Find where the given text appears and provide that cell's center as [x, y] coordinate. 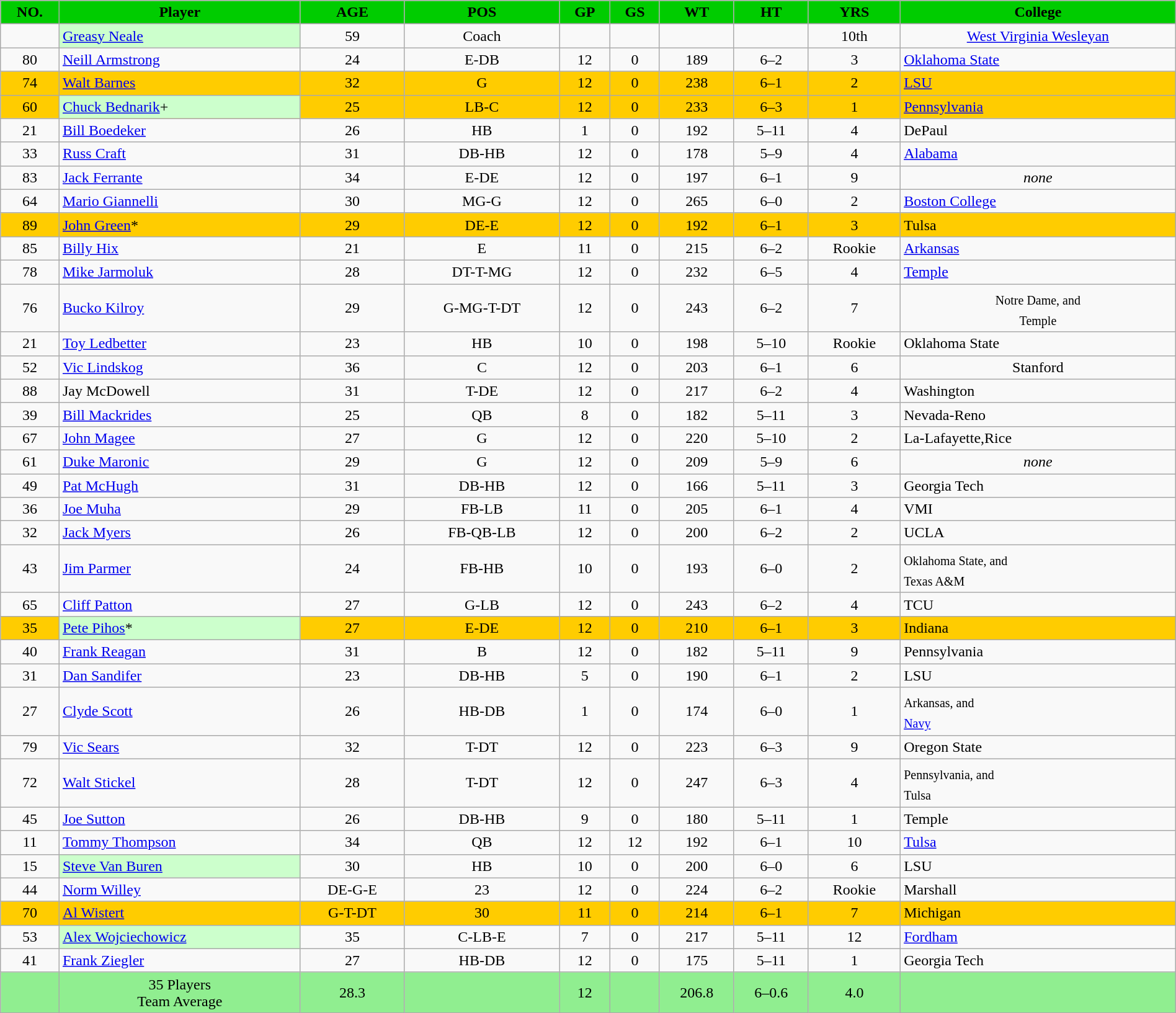
Fordham [1038, 937]
85 [30, 248]
DE-E [482, 225]
Indiana [1038, 628]
88 [30, 391]
214 [697, 913]
HT [771, 12]
Frank Ziegler [180, 960]
60 [30, 107]
265 [697, 201]
206.8 [697, 993]
Michigan [1038, 913]
Vic Sears [180, 747]
197 [697, 177]
E [482, 248]
G-LB [482, 604]
Vic Lindskog [180, 367]
10th [854, 36]
Alex Wojciechowicz [180, 937]
Neill Armstrong [180, 60]
233 [697, 107]
Nevada-Reno [1038, 414]
238 [697, 83]
Jack Myers [180, 533]
Washington [1038, 391]
49 [30, 486]
GS [635, 12]
Mike Jarmoluk [180, 272]
GP [585, 12]
FB-HB [482, 569]
Jim Parmer [180, 569]
178 [697, 154]
Clyde Scott [180, 712]
78 [30, 272]
Norm Willey [180, 890]
224 [697, 890]
35 Players Team Average [180, 993]
43 [30, 569]
Frank Reagan [180, 651]
Russ Craft [180, 154]
Notre Dame, and Temple [1038, 308]
Jay McDowell [180, 391]
39 [30, 414]
89 [30, 225]
74 [30, 83]
28.3 [352, 993]
AGE [352, 12]
67 [30, 438]
Joe Sutton [180, 819]
44 [30, 890]
83 [30, 177]
64 [30, 201]
DE-G-E [352, 890]
Duke Maronic [180, 462]
Al Wistert [180, 913]
Steve Van Buren [180, 866]
Stanford [1038, 367]
Billy Hix [180, 248]
232 [697, 272]
College [1038, 12]
247 [697, 783]
DT-T-MG [482, 272]
DePaul [1038, 130]
Bill Mackrides [180, 414]
198 [697, 344]
15 [30, 866]
209 [697, 462]
West Virginia Wesleyan [1038, 36]
45 [30, 819]
T-DE [482, 391]
6–0.6 [771, 993]
YRS [854, 12]
210 [697, 628]
Arkansas [1038, 248]
Pete Pihos* [180, 628]
C-LB-E [482, 937]
Jack Ferrante [180, 177]
205 [697, 509]
Tommy Thompson [180, 842]
Marshall [1038, 890]
61 [30, 462]
Pennsylvania, and Tulsa [1038, 783]
Player [180, 12]
C [482, 367]
41 [30, 960]
40 [30, 651]
4.0 [854, 993]
Mario Giannelli [180, 201]
LB-C [482, 107]
Toy Ledbetter [180, 344]
Cliff Patton [180, 604]
5 [585, 676]
215 [697, 248]
59 [352, 36]
8 [585, 414]
Coach [482, 36]
53 [30, 937]
70 [30, 913]
180 [697, 819]
76 [30, 308]
79 [30, 747]
220 [697, 438]
UCLA [1038, 533]
203 [697, 367]
Oregon State [1038, 747]
193 [697, 569]
La-Lafayette,Rice [1038, 438]
John Green* [180, 225]
189 [697, 60]
Boston College [1038, 201]
POS [482, 12]
Pat McHugh [180, 486]
33 [30, 154]
6–5 [771, 272]
Alabama [1038, 154]
G-T-DT [352, 913]
166 [697, 486]
Bucko Kilroy [180, 308]
72 [30, 783]
174 [697, 712]
65 [30, 604]
Walt Barnes [180, 83]
MG-G [482, 201]
Dan Sandifer [180, 676]
WT [697, 12]
52 [30, 367]
VMI [1038, 509]
G-MG-T-DT [482, 308]
Greasy Neale [180, 36]
FB-LB [482, 509]
Bill Boedeker [180, 130]
Arkansas, and Navy [1038, 712]
190 [697, 676]
E-DB [482, 60]
B [482, 651]
Walt Stickel [180, 783]
FB-QB-LB [482, 533]
223 [697, 747]
80 [30, 60]
Oklahoma State, and Texas A&M [1038, 569]
Joe Muha [180, 509]
NO. [30, 12]
175 [697, 960]
John Magee [180, 438]
TCU [1038, 604]
Chuck Bednarik+ [180, 107]
